Determine the (x, y) coordinate at the center of the cell enclosing the given text.  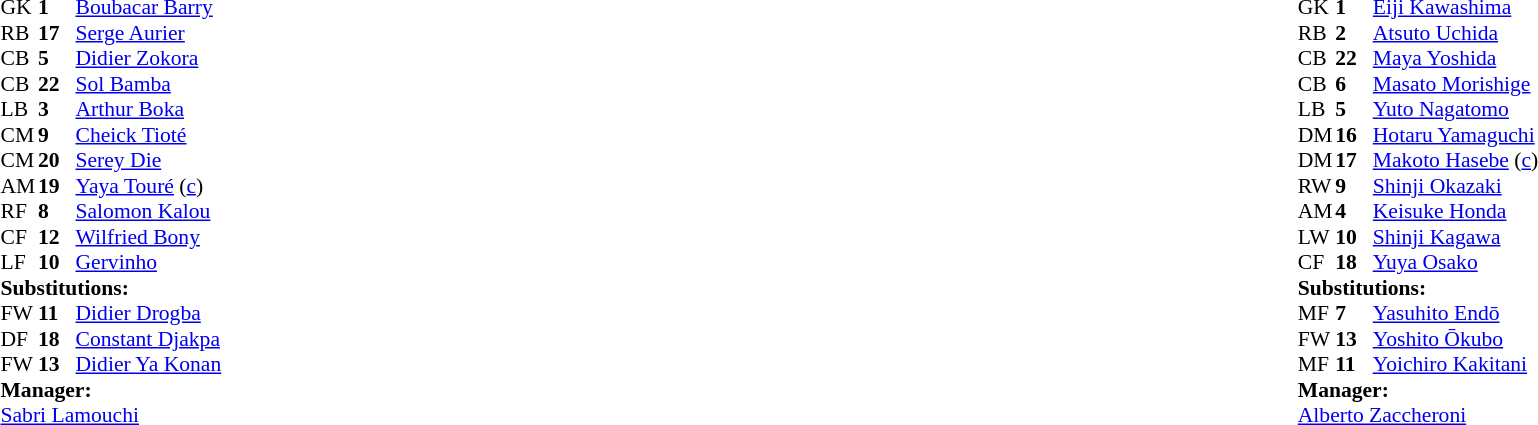
Serge Aurier (149, 33)
6 (1354, 84)
7 (1354, 313)
2 (1354, 33)
8 (57, 211)
Constant Djakpa (149, 339)
LF (19, 263)
4 (1354, 211)
Shinji Okazaki (1456, 186)
Wilfried Bony (149, 237)
Serey Die (149, 161)
Sol Bamba (149, 84)
Didier Drogba (149, 313)
19 (57, 186)
Shinji Kagawa (1456, 237)
Yasuhito Endō (1456, 313)
12 (57, 237)
Cheick Tioté (149, 135)
Salomon Kalou (149, 211)
Yoichiro Kakitani (1456, 365)
Maya Yoshida (1456, 59)
Yoshito Ōkubo (1456, 339)
DF (19, 339)
RW (1317, 186)
Gervinho (149, 263)
Didier Ya Konan (149, 365)
Yuto Nagatomo (1456, 109)
RF (19, 211)
3 (57, 109)
LW (1317, 237)
Keisuke Honda (1456, 211)
20 (57, 161)
Yuya Osako (1456, 263)
Masato Morishige (1456, 84)
Hotaru Yamaguchi (1456, 135)
Makoto Hasebe (c) (1456, 161)
Yaya Touré (c) (149, 186)
16 (1354, 135)
Atsuto Uchida (1456, 33)
Didier Zokora (149, 59)
Arthur Boka (149, 109)
